Provide the [x, y] coordinate of the cell's center where the given text is located.  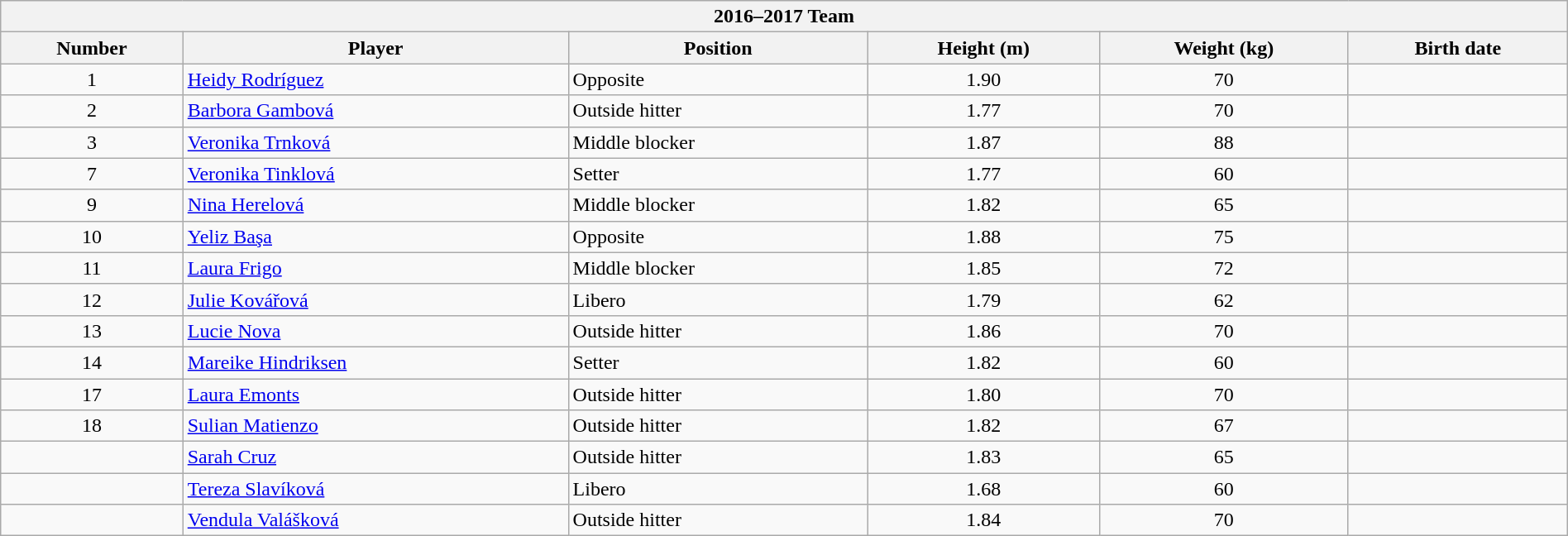
1.90 [983, 79]
1.79 [983, 299]
Veronika Tinklová [375, 174]
75 [1224, 237]
11 [92, 268]
Yeliz Başa [375, 237]
10 [92, 237]
Birth date [1457, 48]
Lucie Nova [375, 331]
17 [92, 395]
9 [92, 205]
1.87 [983, 142]
Tereza Slavíková [375, 489]
18 [92, 426]
Nina Herelová [375, 205]
7 [92, 174]
72 [1224, 268]
Veronika Trnková [375, 142]
1.83 [983, 457]
1.84 [983, 520]
1 [92, 79]
1.85 [983, 268]
Laura Emonts [375, 395]
12 [92, 299]
1.88 [983, 237]
Heidy Rodríguez [375, 79]
Weight (kg) [1224, 48]
Sulian Matienzo [375, 426]
2016–2017 Team [784, 17]
67 [1224, 426]
2 [92, 111]
Barbora Gambová [375, 111]
14 [92, 362]
Julie Kovářová [375, 299]
1.68 [983, 489]
Number [92, 48]
88 [1224, 142]
1.80 [983, 395]
Height (m) [983, 48]
Vendula Valášková [375, 520]
Laura Frigo [375, 268]
13 [92, 331]
Position [718, 48]
Sarah Cruz [375, 457]
3 [92, 142]
Player [375, 48]
1.86 [983, 331]
62 [1224, 299]
Mareike Hindriksen [375, 362]
